Provide the [x, y] coordinate of the cell's center where the given text is located.  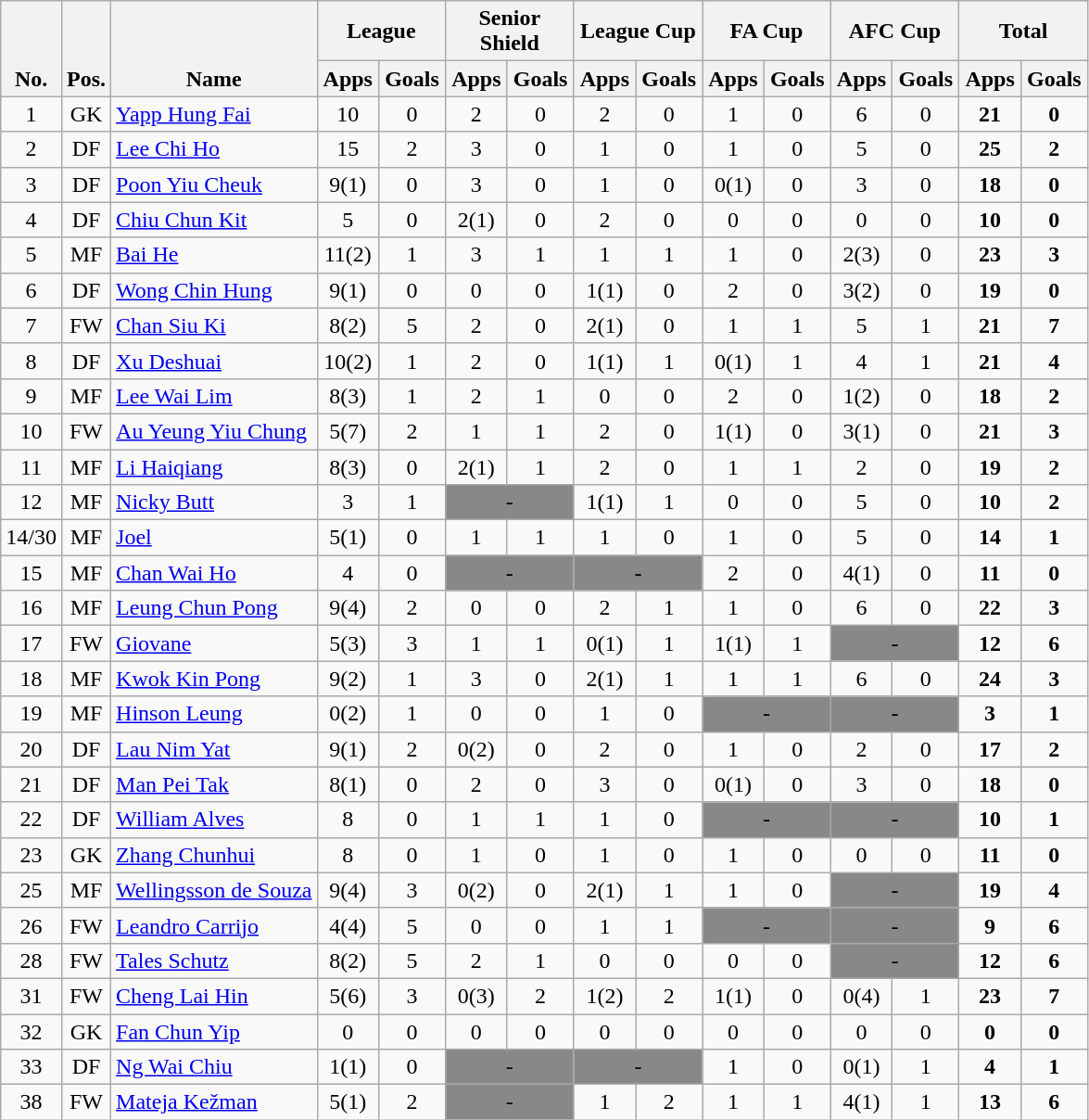
FA Cup [767, 32]
No. [32, 48]
16 [32, 608]
11(2) [348, 255]
10(2) [348, 361]
3(2) [862, 290]
Chan Wai Ho [214, 573]
38 [32, 1102]
33 [32, 1067]
Zhang Chunhui [214, 855]
Man Pei Tak [214, 784]
AFC Cup [895, 32]
Nicky Butt [214, 503]
Poon Yiu Cheuk [214, 185]
Giovane [214, 643]
32 [32, 1032]
Hinson Leung [214, 714]
Leandro Carrijo [214, 925]
William Alves [214, 820]
13 [990, 1102]
Mateja Kežman [214, 1102]
Joel [214, 538]
Name [214, 48]
Kwok Kin Pong [214, 679]
14 [990, 538]
5(6) [348, 996]
Xu Deshuai [214, 361]
Pos. [85, 48]
14/30 [32, 538]
Bai He [214, 255]
24 [990, 679]
0(3) [476, 996]
9(2) [348, 679]
Total [1023, 32]
Lau Nim Yat [214, 749]
Au Yeung Yiu Chung [214, 431]
4(4) [348, 925]
Wellingsson de Souza [214, 890]
Tales Schutz [214, 961]
Chan Siu Ki [214, 325]
Ng Wai Chiu [214, 1067]
Lee Wai Lim [214, 396]
3(1) [862, 431]
20 [32, 749]
5(3) [348, 643]
5(7) [348, 431]
8(1) [348, 784]
0(4) [862, 996]
2(3) [862, 255]
Wong Chin Hung [214, 290]
Yapp Hung Fai [214, 114]
Li Haiqiang [214, 466]
League Cup [638, 32]
26 [32, 925]
Lee Chi Ho [214, 149]
28 [32, 961]
Senior Shield [510, 32]
Chiu Chun Kit [214, 220]
Leung Chun Pong [214, 608]
League [382, 32]
Fan Chun Yip [214, 1032]
31 [32, 996]
Cheng Lai Hin [214, 996]
